Return [x, y] of the center of cell containing provided text 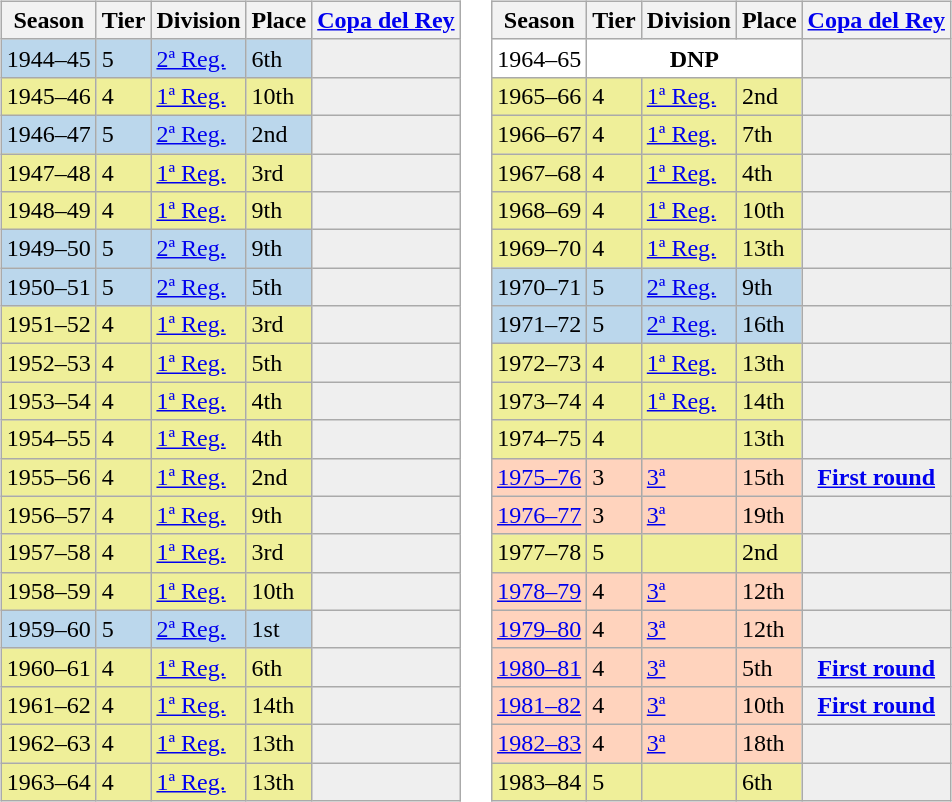
1967–68 [540, 173]
7th [769, 134]
16th [769, 325]
1963–64 [48, 781]
1978–79 [540, 591]
1950–51 [48, 287]
1947–48 [48, 173]
1971–72 [540, 325]
1962–63 [48, 743]
1953–54 [48, 401]
1981–82 [540, 705]
1973–74 [540, 401]
1958–59 [48, 591]
1945–46 [48, 96]
15th [769, 477]
1959–60 [48, 629]
DNP [694, 58]
1965–66 [540, 96]
1970–71 [540, 287]
1982–83 [540, 743]
1983–84 [540, 781]
1980–81 [540, 667]
1975–76 [540, 477]
1961–62 [48, 705]
1952–53 [48, 363]
1944–45 [48, 58]
1976–77 [540, 515]
1977–78 [540, 553]
1968–69 [540, 211]
1969–70 [540, 249]
1951–52 [48, 325]
18th [769, 743]
1949–50 [48, 249]
1966–67 [540, 134]
1974–75 [540, 439]
1964–65 [540, 58]
19th [769, 515]
1st [279, 629]
1956–57 [48, 515]
1954–55 [48, 439]
1972–73 [540, 363]
1955–56 [48, 477]
1957–58 [48, 553]
1979–80 [540, 629]
1960–61 [48, 667]
1946–47 [48, 134]
1948–49 [48, 211]
